Provide the (X, Y) coordinate of the cell's center where the given text is located.  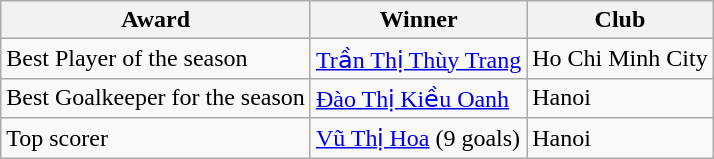
Đào Thị Kiều Oanh (418, 98)
Vũ Thị Hoa (9 goals) (418, 138)
Ho Chi Minh City (620, 59)
Club (620, 20)
Best Goalkeeper for the season (156, 98)
Trần Thị Thùy Trang (418, 59)
Top scorer (156, 138)
Award (156, 20)
Best Player of the season (156, 59)
Winner (418, 20)
